From the cell containing the given text, extract its center point as (x, y) coordinate. 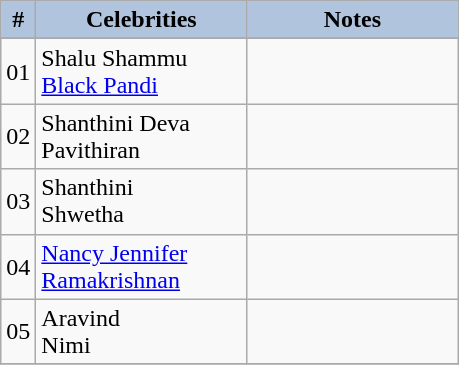
# (18, 20)
05 (18, 332)
Celebrities (142, 20)
Shanthini Deva Pavithiran (142, 136)
Notes (352, 20)
Shanthini Shwetha (142, 202)
04 (18, 266)
Shalu Shammu Black Pandi (142, 72)
01 (18, 72)
03 (18, 202)
02 (18, 136)
Aravind Nimi (142, 332)
Nancy Jennifer Ramakrishnan (142, 266)
